Scan for the cell matching the given text and deliver its [x, y] coordinate at center. 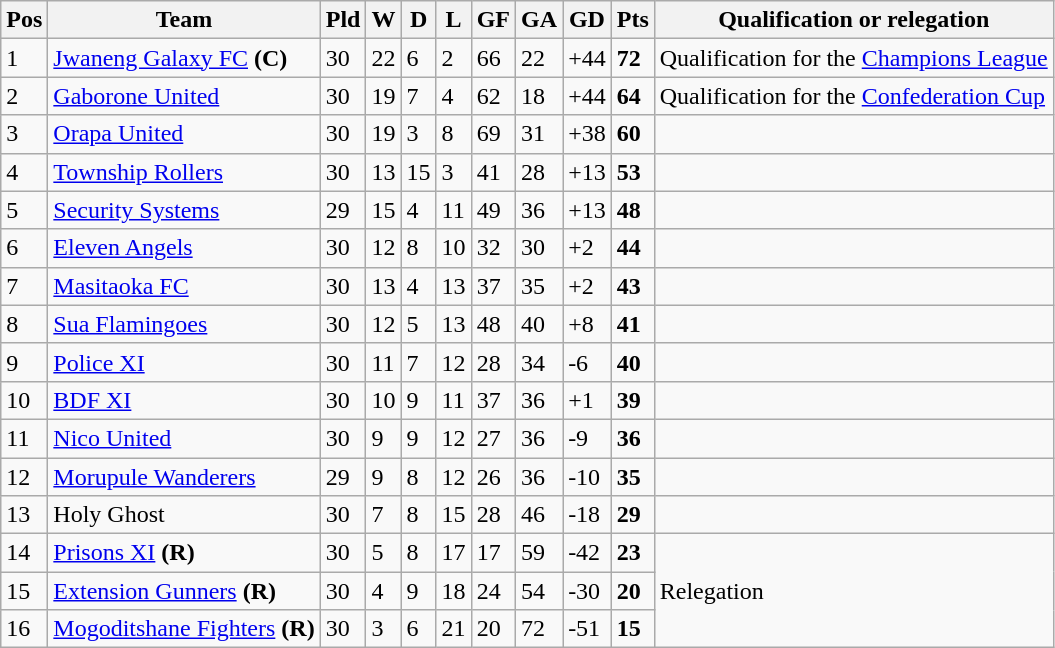
GD [588, 20]
32 [493, 248]
66 [493, 58]
-10 [588, 477]
62 [493, 96]
Pos [24, 20]
Jwaneng Galaxy FC (C) [184, 58]
64 [632, 96]
Sua Flamingoes [184, 324]
-51 [588, 629]
49 [493, 210]
39 [632, 400]
31 [540, 134]
Township Rollers [184, 172]
Team [184, 20]
Holy Ghost [184, 515]
W [384, 20]
54 [540, 591]
Mogoditshane Fighters (R) [184, 629]
Extension Gunners (R) [184, 591]
Pts [632, 20]
26 [493, 477]
27 [493, 438]
Relegation [854, 591]
53 [632, 172]
+8 [588, 324]
Qualification for the Champions League [854, 58]
Prisons XI (R) [184, 553]
23 [632, 553]
34 [540, 362]
24 [493, 591]
Qualification or relegation [854, 20]
-18 [588, 515]
+1 [588, 400]
GA [540, 20]
Police XI [184, 362]
14 [24, 553]
-42 [588, 553]
GF [493, 20]
46 [540, 515]
44 [632, 248]
-30 [588, 591]
D [418, 20]
Qualification for the Confederation Cup [854, 96]
-6 [588, 362]
Eleven Angels [184, 248]
43 [632, 286]
21 [454, 629]
BDF XI [184, 400]
Morupule Wanderers [184, 477]
Orapa United [184, 134]
59 [540, 553]
Pld [343, 20]
Gaborone United [184, 96]
69 [493, 134]
1 [24, 58]
Nico United [184, 438]
L [454, 20]
60 [632, 134]
16 [24, 629]
Security Systems [184, 210]
Masitaoka FC [184, 286]
-9 [588, 438]
+38 [588, 134]
